Determine the [x, y] coordinate at the center of the cell enclosing the given text.  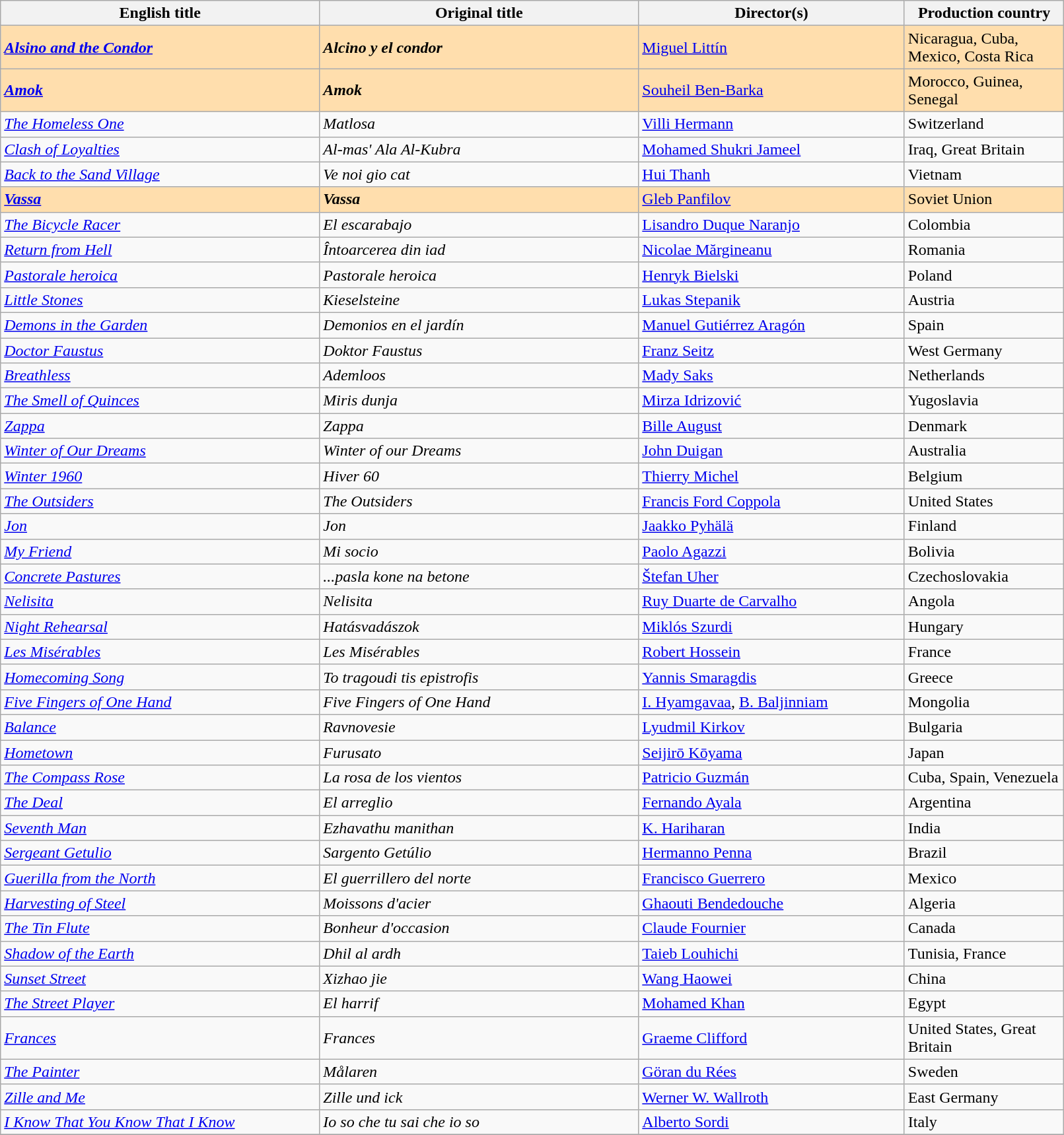
Alcino y el condor [479, 48]
Souheil Ben-Barka [771, 90]
United States, Great Britain [984, 1038]
Balance [160, 727]
El arreglio [479, 803]
Mohamed Shukri Jameel [771, 149]
Doktor Faustus [479, 351]
Ghaouti Bendedouche [771, 903]
Concrete Pastures [160, 576]
Mongolia [984, 702]
Bolivia [984, 551]
Vietnam [984, 174]
Guerilla from the North [160, 878]
Switzerland [984, 124]
Harvesting of Steel [160, 903]
Bonheur d'occasion [479, 928]
Czechoslovakia [984, 576]
Alberto Sordi [771, 1122]
Mady Saks [771, 376]
Claude Fournier [771, 928]
The Deal [160, 803]
Štefan Uher [771, 576]
Gleb Panfilov [771, 199]
Return from Hell [160, 250]
Furusato [479, 752]
Sweden [984, 1072]
Zille und ick [479, 1097]
Spain [984, 325]
The Painter [160, 1072]
Hometown [160, 752]
Manuel Gutiérrez Aragón [771, 325]
Sargento Getúlio [479, 853]
Algeria [984, 903]
Winter of Our Dreams [160, 451]
El harrif [479, 1004]
Homecoming Song [160, 677]
West Germany [984, 351]
Hiver 60 [479, 476]
Mirza Idrizović [771, 401]
Ademloos [479, 376]
Moissons d'acier [479, 903]
Hui Thanh [771, 174]
Winter of our Dreams [479, 451]
Belgium [984, 476]
Fernando Ayala [771, 803]
Patricio Guzmán [771, 778]
Xizhao jie [479, 979]
Hermanno Penna [771, 853]
Morocco, Guinea, Senegal [984, 90]
English title [160, 13]
Greece [984, 677]
Angola [984, 602]
The Smell of Quinces [160, 401]
Night Rehearsal [160, 627]
Graeme Clifford [771, 1038]
Francis Ford Coppola [771, 501]
The Tin Flute [160, 928]
Demons in the Garden [160, 325]
Robert Hossein [771, 652]
The Street Player [160, 1004]
The Compass Rose [160, 778]
Denmark [984, 426]
Mohamed Khan [771, 1004]
John Duigan [771, 451]
Henryk Bielski [771, 275]
Australia [984, 451]
Taieb Louhichi [771, 953]
Seijirō Kōyama [771, 752]
Io so che tu sai che io so [479, 1122]
Sergeant Getulio [160, 853]
India [984, 828]
Production country [984, 13]
Soviet Union [984, 199]
Werner W. Wallroth [771, 1097]
Francisco Guerrero [771, 878]
Lyudmil Kirkov [771, 727]
Yugoslavia [984, 401]
Mi socio [479, 551]
Back to the Sand Village [160, 174]
Little Stones [160, 300]
...pasla kone na betone [479, 576]
Bulgaria [984, 727]
Al-mas' Ala Al-Kubra [479, 149]
My Friend [160, 551]
Doctor Faustus [160, 351]
Dhil al ardh [479, 953]
Bille August [771, 426]
Paolo Agazzi [771, 551]
Sunset Street [160, 979]
El escarabajo [479, 224]
Lisandro Duque Naranjo [771, 224]
I Know That You Know That I Know [160, 1122]
Jaakko Pyhälä [771, 526]
Canada [984, 928]
Zille and Me [160, 1097]
K. Hariharan [771, 828]
Göran du Rées [771, 1072]
Hungary [984, 627]
Japan [984, 752]
Director(s) [771, 13]
Winter 1960 [160, 476]
Romania [984, 250]
Målaren [479, 1072]
Ruy Duarte de Carvalho [771, 602]
Egypt [984, 1004]
Thierry Michel [771, 476]
I. Hyamgavaa, B. Baljinniam [771, 702]
Hatásvadászok [479, 627]
Matlosa [479, 124]
Iraq, Great Britain [984, 149]
Lukas Stepanik [771, 300]
Shadow of the Earth [160, 953]
Colombia [984, 224]
La rosa de los vientos [479, 778]
Tunisia, France [984, 953]
Italy [984, 1122]
The Homeless One [160, 124]
Mexico [984, 878]
East Germany [984, 1097]
Kieselsteine [479, 300]
Brazil [984, 853]
Alsino and the Condor [160, 48]
Întoarcerea din iad [479, 250]
Demonios en el jardín [479, 325]
Finland [984, 526]
Breathless [160, 376]
United States [984, 501]
Netherlands [984, 376]
Miguel Littín [771, 48]
Seventh Man [160, 828]
Original title [479, 13]
Nicaragua, Cuba, Mexico, Costa Rica [984, 48]
Cuba, Spain, Venezuela [984, 778]
Austria [984, 300]
Miris dunja [479, 401]
Argentina [984, 803]
Miklós Szurdi [771, 627]
Wang Haowei [771, 979]
Ezhavathu manithan [479, 828]
The Bicycle Racer [160, 224]
Franz Seitz [771, 351]
Nicolae Mărgineanu [771, 250]
France [984, 652]
Ravnovesie [479, 727]
Clash of Loyalties [160, 149]
Poland [984, 275]
El guerrillero del norte [479, 878]
To tragoudi tis epistrofis [479, 677]
China [984, 979]
Yannis Smaragdis [771, 677]
Villi Hermann [771, 124]
Ve noi gio cat [479, 174]
